Search for the cell housing the specified text and yield its (x, y) center coordinate. 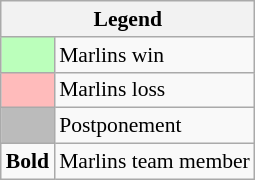
Legend (128, 19)
Marlins win (154, 55)
Bold (28, 162)
Postponement (154, 126)
Marlins loss (154, 90)
Marlins team member (154, 162)
